Identify which cell holds the provided text, then report its (x, y) central coordinate. 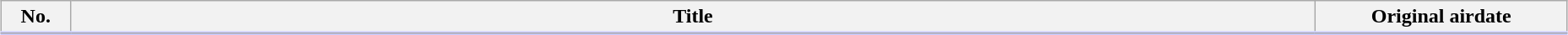
Original airdate (1441, 17)
Title (693, 17)
No. (35, 17)
